Determine the [X, Y] coordinate at the center of the cell enclosing the given text.  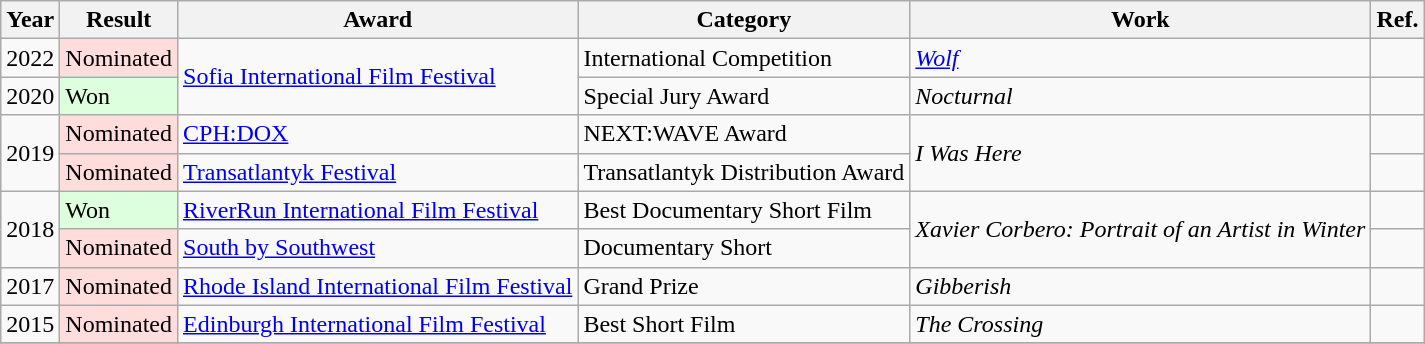
Documentary Short [744, 248]
Nocturnal [1140, 96]
Best Short Film [744, 324]
2017 [30, 286]
Work [1140, 20]
RiverRun International Film Festival [378, 210]
2019 [30, 153]
Gibberish [1140, 286]
Grand Prize [744, 286]
South by Southwest [378, 248]
International Competition [744, 58]
2018 [30, 229]
2020 [30, 96]
Special Jury Award [744, 96]
NEXT:WAVE Award [744, 134]
2022 [30, 58]
I Was Here [1140, 153]
Xavier Corbero: Portrait of an Artist in Winter [1140, 229]
Transatlantyk Festival [378, 172]
Award [378, 20]
Result [119, 20]
Sofia International Film Festival [378, 77]
Best Documentary Short Film [744, 210]
Transatlantyk Distribution Award [744, 172]
The Crossing [1140, 324]
Wolf [1140, 58]
Category [744, 20]
Edinburgh International Film Festival [378, 324]
Ref. [1398, 20]
CPH:DOX [378, 134]
Rhode Island International Film Festival [378, 286]
Year [30, 20]
2015 [30, 324]
